Determine the [X, Y] coordinate at the center of the cell enclosing the given text.  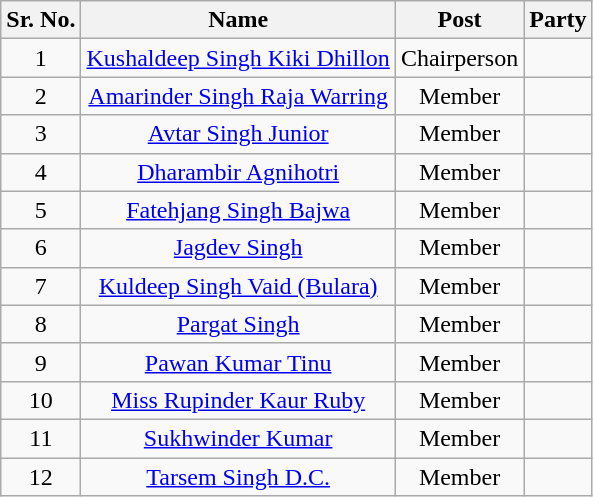
Avtar Singh Junior [238, 134]
Party [558, 20]
3 [41, 134]
Pargat Singh [238, 324]
Post [459, 20]
10 [41, 400]
4 [41, 172]
Kuldeep Singh Vaid (Bulara) [238, 286]
Pawan Kumar Tinu [238, 362]
12 [41, 477]
8 [41, 324]
Name [238, 20]
7 [41, 286]
Sukhwinder Kumar [238, 438]
Kushaldeep Singh Kiki Dhillon [238, 58]
Jagdev Singh [238, 248]
2 [41, 96]
Miss Rupinder Kaur Ruby [238, 400]
Chairperson [459, 58]
Amarinder Singh Raja Warring [238, 96]
Fatehjang Singh Bajwa [238, 210]
Tarsem Singh D.C. [238, 477]
11 [41, 438]
Dharambir Agnihotri [238, 172]
9 [41, 362]
6 [41, 248]
1 [41, 58]
5 [41, 210]
Sr. No. [41, 20]
